From the cell containing the given text, extract its center point as [x, y] coordinate. 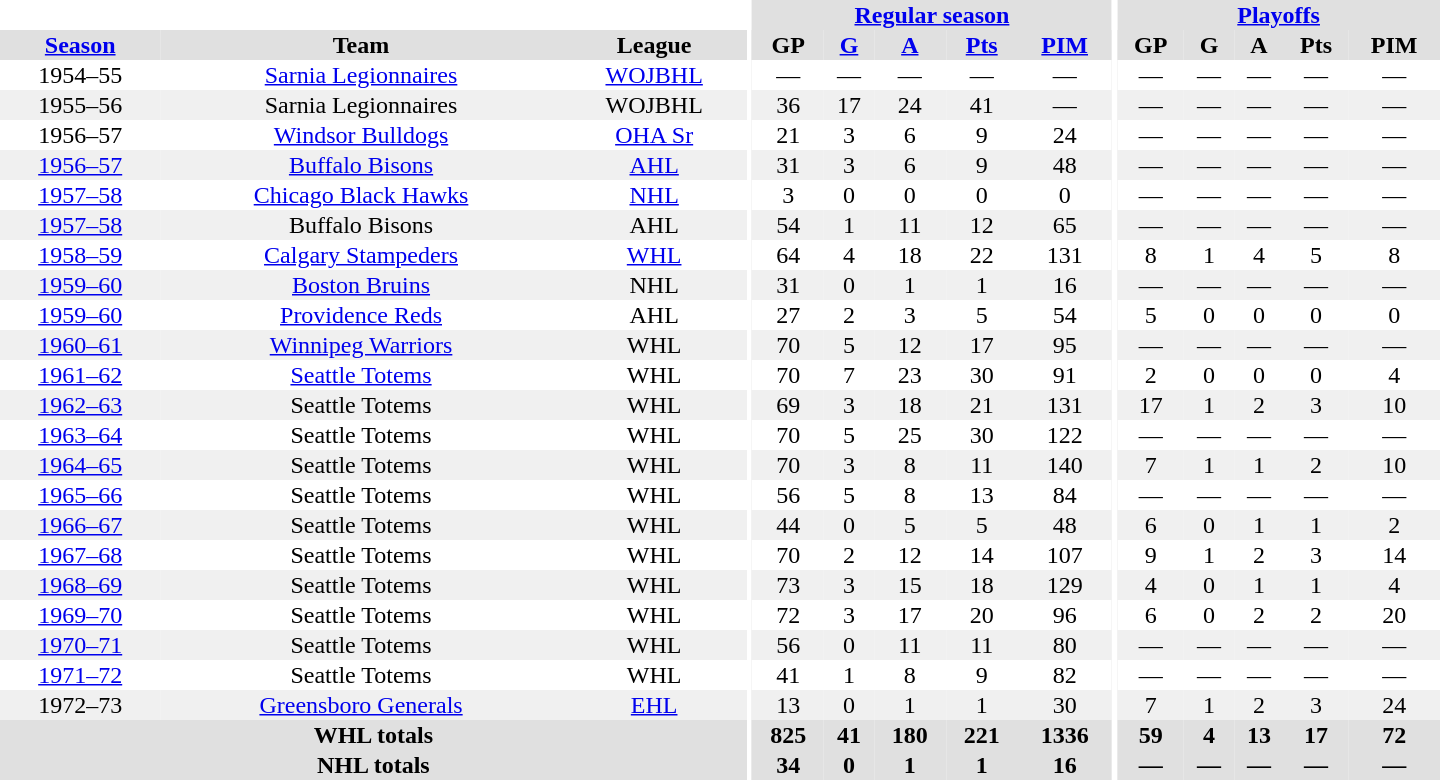
Regular season [932, 15]
84 [1065, 495]
36 [788, 105]
1964–65 [80, 465]
Boston Bruins [360, 285]
1966–67 [80, 525]
221 [982, 735]
1958–59 [80, 255]
65 [1065, 225]
1960–61 [80, 345]
Calgary Stampeders [360, 255]
27 [788, 315]
Winnipeg Warriors [360, 345]
140 [1065, 465]
91 [1065, 375]
15 [910, 585]
1336 [1065, 735]
1971–72 [80, 675]
1963–64 [80, 435]
25 [910, 435]
1961–62 [80, 375]
1968–69 [80, 585]
107 [1065, 555]
NHL totals [374, 765]
96 [1065, 615]
OHA Sr [654, 135]
23 [910, 375]
59 [1150, 735]
1967–68 [80, 555]
Greensboro Generals [360, 705]
34 [788, 765]
Windsor Bulldogs [360, 135]
EHL [654, 705]
1954–55 [80, 75]
1969–70 [80, 615]
Chicago Black Hawks [360, 195]
1955–56 [80, 105]
122 [1065, 435]
22 [982, 255]
180 [910, 735]
95 [1065, 345]
69 [788, 405]
WHL totals [374, 735]
Season [80, 45]
64 [788, 255]
1970–71 [80, 645]
1962–63 [80, 405]
82 [1065, 675]
1965–66 [80, 495]
44 [788, 525]
League [654, 45]
825 [788, 735]
80 [1065, 645]
1972–73 [80, 705]
Providence Reds [360, 315]
129 [1065, 585]
73 [788, 585]
Team [360, 45]
Playoffs [1278, 15]
